Capture the cell that displays the provided text and extract its [X, Y] central coordinate. 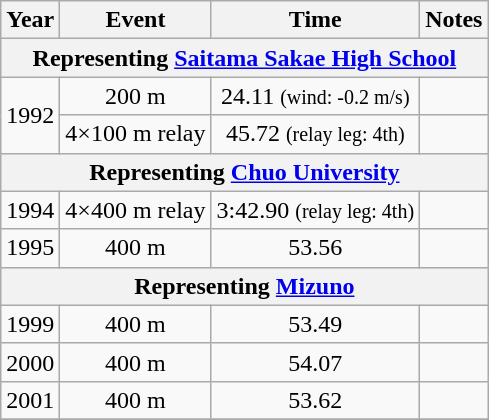
24.11 (wind: -0.2 m/s) [316, 96]
54.07 [316, 362]
1999 [30, 324]
53.49 [316, 324]
200 m [136, 96]
Notes [454, 20]
1994 [30, 210]
45.72 (relay leg: 4th) [316, 134]
Year [30, 20]
Representing Saitama Sakae High School [244, 58]
2000 [30, 362]
1992 [30, 115]
53.56 [316, 248]
2001 [30, 400]
Representing Chuo University [244, 172]
1995 [30, 248]
Event [136, 20]
4×100 m relay [136, 134]
4×400 m relay [136, 210]
Representing Mizuno [244, 286]
53.62 [316, 400]
Time [316, 20]
3:42.90 (relay leg: 4th) [316, 210]
